Find where the given text appears and provide that cell's center as [X, Y] coordinate. 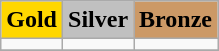
Gold [32, 20]
Silver [98, 20]
Bronze [176, 20]
